Identify which cell holds the provided text, then report its (x, y) central coordinate. 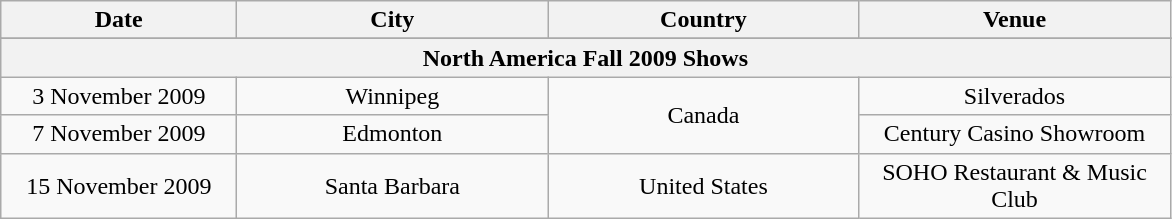
Date (119, 20)
City (392, 20)
7 November 2009 (119, 134)
Country (704, 20)
15 November 2009 (119, 186)
Venue (1014, 20)
Santa Barbara (392, 186)
Century Casino Showroom (1014, 134)
North America Fall 2009 Shows (586, 58)
United States (704, 186)
Silverados (1014, 96)
3 November 2009 (119, 96)
SOHO Restaurant & Music Club (1014, 186)
Edmonton (392, 134)
Winnipeg (392, 96)
Canada (704, 115)
